Search for the cell housing the specified text and yield its [x, y] center coordinate. 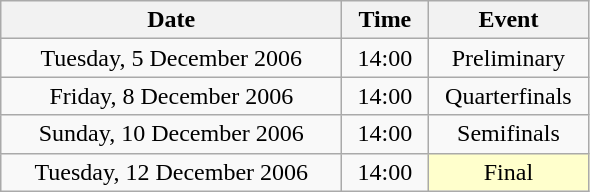
Final [508, 172]
Date [172, 20]
Sunday, 10 December 2006 [172, 134]
Friday, 8 December 2006 [172, 96]
Quarterfinals [508, 96]
Tuesday, 12 December 2006 [172, 172]
Tuesday, 5 December 2006 [172, 58]
Time [385, 20]
Preliminary [508, 58]
Semifinals [508, 134]
Event [508, 20]
